Scan for the cell matching the given text and deliver its (x, y) coordinate at center. 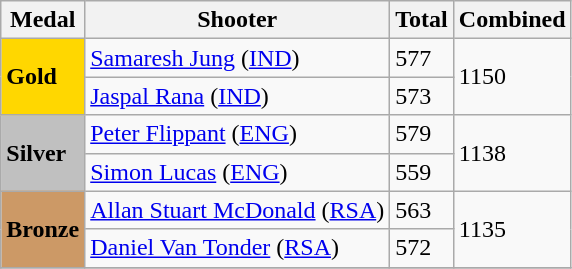
572 (422, 248)
Total (422, 20)
Bronze (43, 229)
573 (422, 96)
Silver (43, 153)
Samaresh Jung (IND) (238, 58)
Shooter (238, 20)
563 (422, 210)
559 (422, 172)
Simon Lucas (ENG) (238, 172)
1150 (512, 77)
Gold (43, 77)
Medal (43, 20)
577 (422, 58)
1138 (512, 153)
1135 (512, 229)
579 (422, 134)
Jaspal Rana (IND) (238, 96)
Peter Flippant (ENG) (238, 134)
Allan Stuart McDonald (RSA) (238, 210)
Daniel Van Tonder (RSA) (238, 248)
Combined (512, 20)
